Locate the cell with the specified text and output its [x, y] center coordinate. 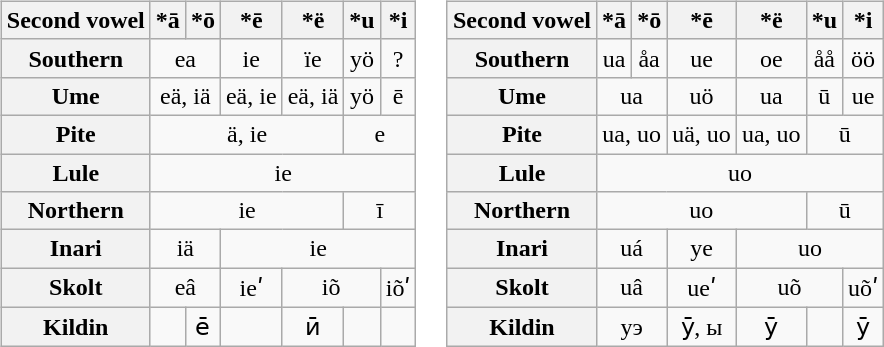
ä, ie [247, 134]
iõ [331, 288]
uá [632, 249]
ӯ, ы [702, 327]
åa [650, 58]
oe [771, 58]
ueʹ [702, 288]
ea [185, 58]
uö [702, 96]
uõʹ [864, 288]
eä, ie [251, 96]
е̄ [202, 327]
uâ [632, 288]
åå [824, 58]
? [398, 58]
uõ [789, 288]
ïe [313, 58]
ieʹ [251, 288]
eâ [185, 288]
uä, uo [702, 134]
уэ [632, 327]
iä [185, 249]
ē [398, 96]
ī [380, 211]
ӣ [313, 327]
ye [702, 249]
öö [864, 58]
e [380, 134]
iõʹ [398, 288]
